Detect which cell encompasses the target text, then output its [X, Y] center coordinate. 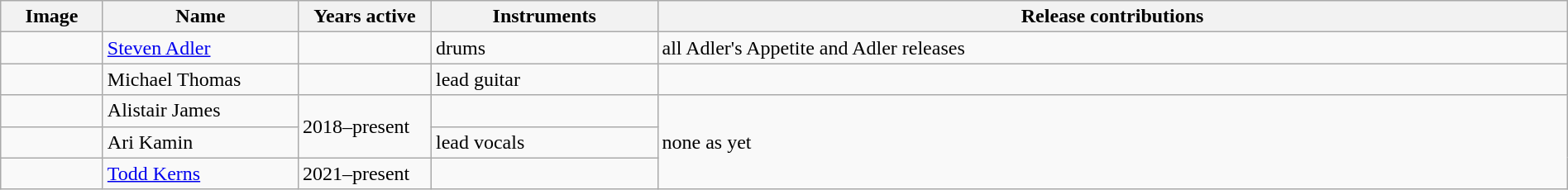
2021–present [364, 173]
Michael Thomas [200, 79]
none as yet [1112, 142]
Years active [364, 17]
Image [52, 17]
all Adler's Appetite and Adler releases [1112, 48]
lead guitar [544, 79]
lead vocals [544, 142]
Alistair James [200, 111]
Instruments [544, 17]
Name [200, 17]
Ari Kamin [200, 142]
2018–present [364, 126]
Todd Kerns [200, 173]
drums [544, 48]
Steven Adler [200, 48]
Release contributions [1112, 17]
